Find where the given text appears and provide that cell's center as [X, Y] coordinate. 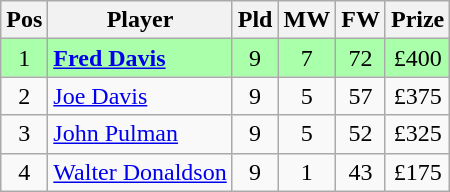
7 [307, 58]
MW [307, 20]
43 [361, 172]
2 [24, 96]
Walter Donaldson [140, 172]
John Pulman [140, 134]
Pld [255, 20]
4 [24, 172]
£400 [417, 58]
57 [361, 96]
£175 [417, 172]
72 [361, 58]
Pos [24, 20]
£325 [417, 134]
Prize [417, 20]
3 [24, 134]
£375 [417, 96]
Player [140, 20]
Joe Davis [140, 96]
FW [361, 20]
52 [361, 134]
Fred Davis [140, 58]
